Return [x, y] of the center of cell containing provided text 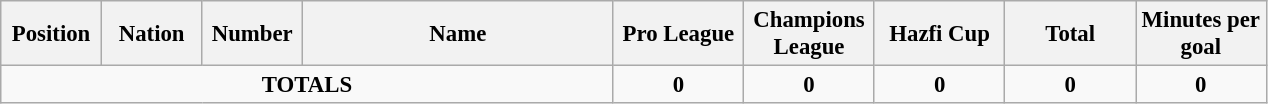
Name [458, 34]
Minutes per goal [1202, 34]
Position [52, 34]
Hazfi Cup [940, 34]
TOTALS [307, 85]
Pro League [678, 34]
Nation [152, 34]
Number [252, 34]
Champions League [810, 34]
Total [1070, 34]
